Capture the cell that displays the provided text and extract its (x, y) central coordinate. 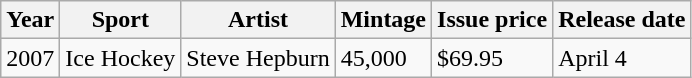
Steve Hepburn (258, 58)
April 4 (622, 58)
Year (30, 20)
$69.95 (492, 58)
Mintage (383, 20)
45,000 (383, 58)
Release date (622, 20)
Issue price (492, 20)
Sport (120, 20)
2007 (30, 58)
Ice Hockey (120, 58)
Artist (258, 20)
